Output the [X, Y] coordinate of the center of the cell containing the given text.  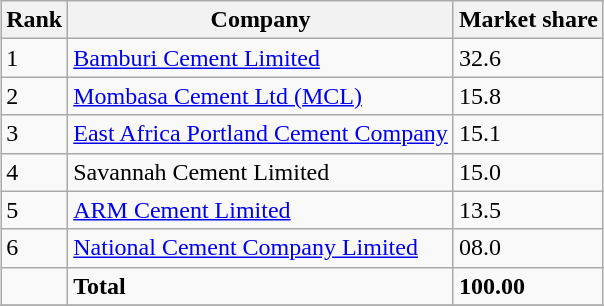
13.5 [528, 210]
Savannah Cement Limited [261, 172]
100.00 [528, 286]
Rank [34, 20]
1 [34, 58]
5 [34, 210]
Company [261, 20]
3 [34, 134]
15.0 [528, 172]
East Africa Portland Cement Company [261, 134]
2 [34, 96]
Bamburi Cement Limited [261, 58]
Mombasa Cement Ltd (MCL) [261, 96]
15.8 [528, 96]
08.0 [528, 248]
National Cement Company Limited [261, 248]
6 [34, 248]
15.1 [528, 134]
Total [261, 286]
4 [34, 172]
Market share [528, 20]
32.6 [528, 58]
ARM Cement Limited [261, 210]
